Search for the cell housing the specified text and yield its (X, Y) center coordinate. 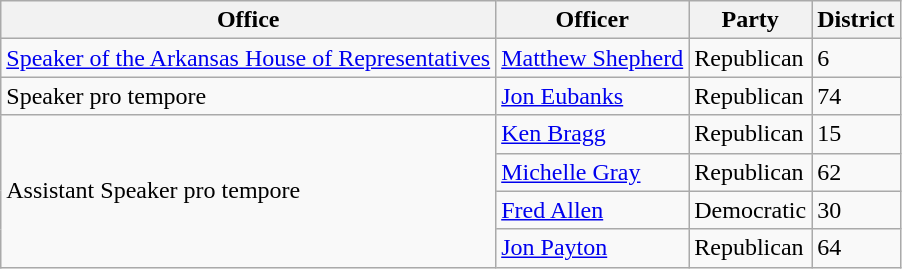
Fred Allen (592, 210)
Michelle Gray (592, 172)
Officer (592, 20)
62 (856, 172)
15 (856, 134)
Ken Bragg (592, 134)
74 (856, 96)
Jon Payton (592, 248)
Jon Eubanks (592, 96)
Assistant Speaker pro tempore (248, 191)
Speaker pro tempore (248, 96)
30 (856, 210)
Matthew Shepherd (592, 58)
District (856, 20)
Speaker of the Arkansas House of Representatives (248, 58)
6 (856, 58)
64 (856, 248)
Party (750, 20)
Office (248, 20)
Democratic (750, 210)
